Detect which cell encompasses the target text, then output its (x, y) center coordinate. 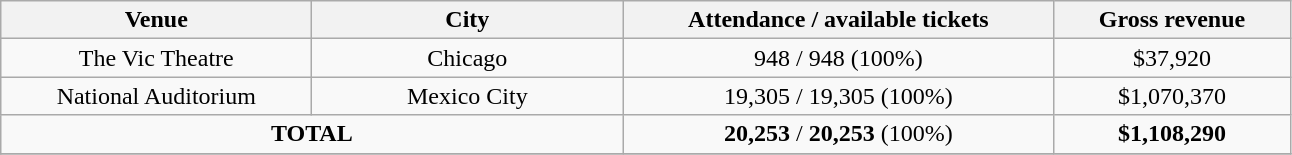
Attendance / available tickets (838, 20)
Venue (156, 20)
20,253 / 20,253 (100%) (838, 134)
Mexico City (468, 96)
19,305 / 19,305 (100%) (838, 96)
$1,108,290 (1172, 134)
$1,070,370 (1172, 96)
$37,920 (1172, 58)
National Auditorium (156, 96)
Chicago (468, 58)
948 / 948 (100%) (838, 58)
City (468, 20)
TOTAL (312, 134)
The Vic Theatre (156, 58)
Gross revenue (1172, 20)
